Detect which cell encompasses the target text, then output its [x, y] center coordinate. 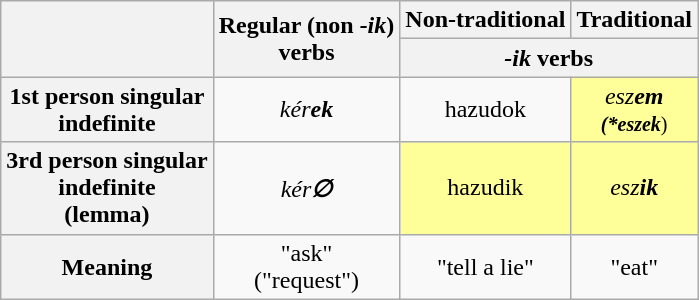
"tell a lie" [486, 266]
"eat" [634, 266]
Meaning [107, 266]
3rd person singularindefinite(lemma) [107, 188]
1st person singularindefinite [107, 110]
hazudok [486, 110]
"ask"("request") [306, 266]
eszik [634, 188]
hazudik [486, 188]
-ik verbs [549, 58]
eszem(*eszek) [634, 110]
Traditional [634, 20]
Non-traditional [486, 20]
kérek [306, 110]
kér∅ [306, 188]
Regular (non -ik)verbs [306, 39]
